Determine the (x, y) coordinate at the center of the cell enclosing the given text.  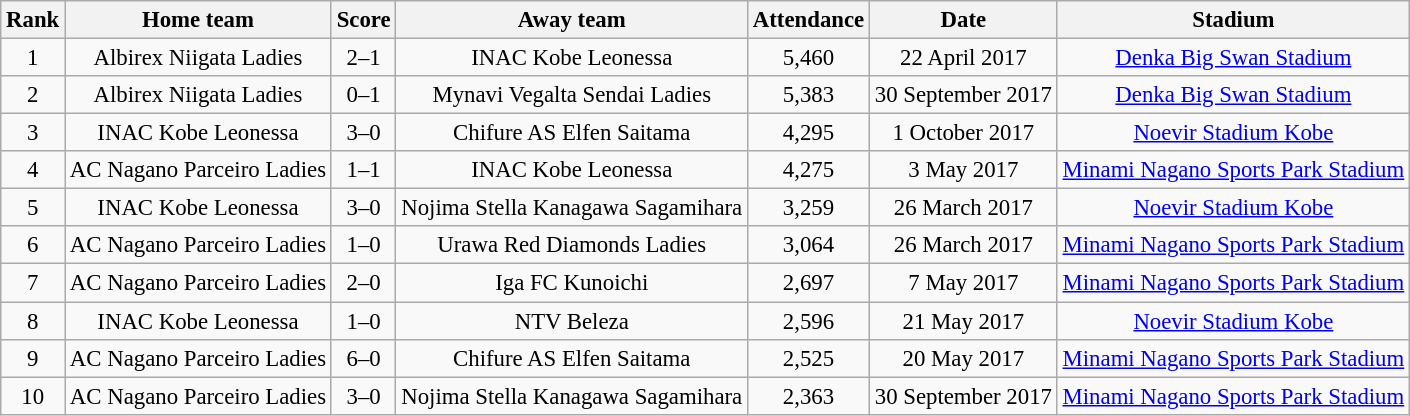
2,525 (809, 358)
3,259 (809, 208)
2,596 (809, 321)
3 (33, 133)
7 May 2017 (963, 283)
2 (33, 95)
NTV Beleza (572, 321)
2–1 (364, 58)
4,295 (809, 133)
Score (364, 20)
Iga FC Kunoichi (572, 283)
Attendance (809, 20)
3,064 (809, 245)
6 (33, 245)
5 (33, 208)
4,275 (809, 170)
1–1 (364, 170)
8 (33, 321)
20 May 2017 (963, 358)
0–1 (364, 95)
3 May 2017 (963, 170)
1 October 2017 (963, 133)
Rank (33, 20)
7 (33, 283)
Urawa Red Diamonds Ladies (572, 245)
Date (963, 20)
Stadium (1233, 20)
4 (33, 170)
5,383 (809, 95)
9 (33, 358)
2,363 (809, 396)
2,697 (809, 283)
Home team (198, 20)
10 (33, 396)
6–0 (364, 358)
Mynavi Vegalta Sendai Ladies (572, 95)
1 (33, 58)
5,460 (809, 58)
Away team (572, 20)
2–0 (364, 283)
22 April 2017 (963, 58)
21 May 2017 (963, 321)
